Output the [x, y] coordinate of the center of the cell containing the given text.  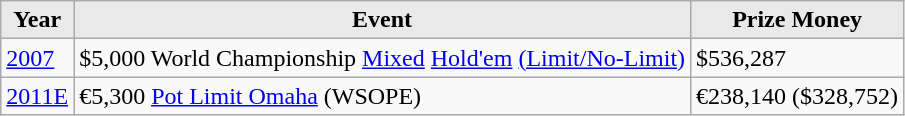
€5,300 Pot Limit Omaha (WSOPE) [382, 96]
Prize Money [798, 20]
$536,287 [798, 58]
$5,000 World Championship Mixed Hold'em (Limit/No-Limit) [382, 58]
Year [38, 20]
2007 [38, 58]
2011E [38, 96]
€238,140 ($328,752) [798, 96]
Event [382, 20]
